Scan for the cell matching the given text and deliver its (X, Y) coordinate at center. 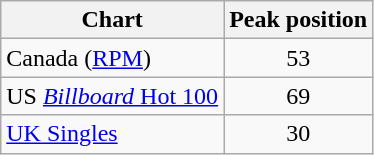
30 (298, 134)
69 (298, 96)
Peak position (298, 20)
Chart (112, 20)
53 (298, 58)
Canada (RPM) (112, 58)
US Billboard Hot 100 (112, 96)
UK Singles (112, 134)
